Capture the cell that displays the provided text and extract its [X, Y] central coordinate. 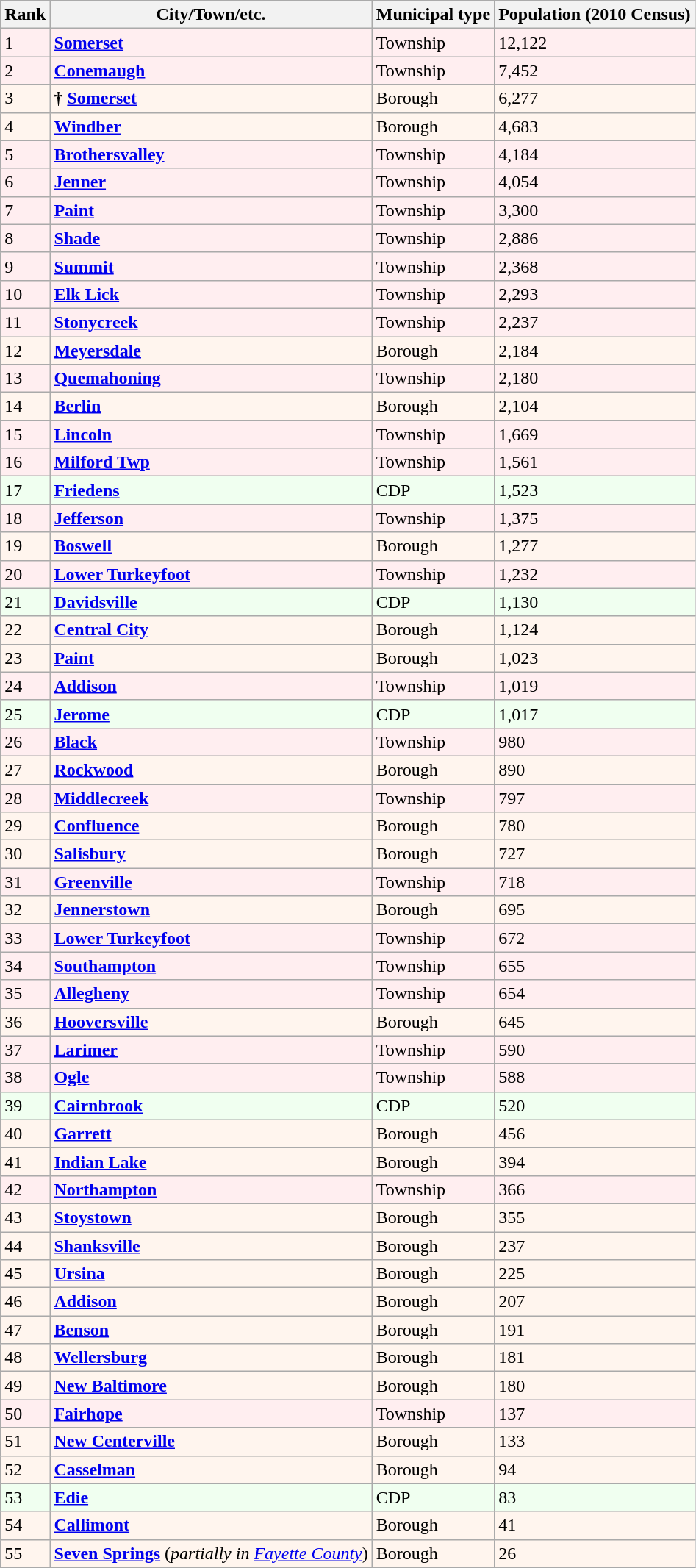
Salisbury [211, 854]
Friedens [211, 490]
Windber [211, 126]
10 [25, 294]
Central City [211, 630]
1,232 [595, 574]
1,375 [595, 518]
12 [25, 351]
36 [25, 1022]
Rockwood [211, 770]
33 [25, 938]
New Baltimore [211, 1386]
2 [25, 71]
2,104 [595, 407]
Garrett [211, 1134]
Benson [211, 1330]
1,277 [595, 546]
46 [25, 1302]
14 [25, 407]
2,237 [595, 322]
35 [25, 994]
Indian Lake [211, 1161]
16 [25, 462]
1,130 [595, 602]
Black [211, 742]
City/Town/etc. [211, 15]
180 [595, 1386]
Cairnbrook [211, 1106]
45 [25, 1274]
Confluence [211, 826]
Boswell [211, 546]
51 [25, 1442]
38 [25, 1078]
Berlin [211, 407]
Summit [211, 266]
780 [595, 826]
Stonycreek [211, 322]
191 [595, 1330]
47 [25, 1330]
237 [595, 1246]
Shade [211, 238]
355 [595, 1217]
1,561 [595, 462]
23 [25, 658]
9 [25, 266]
133 [595, 1442]
655 [595, 966]
15 [25, 434]
50 [25, 1414]
1,019 [595, 686]
53 [25, 1497]
2,180 [595, 379]
Allegheny [211, 994]
17 [25, 490]
42 [25, 1189]
718 [595, 882]
Casselman [211, 1469]
52 [25, 1469]
Middlecreek [211, 798]
7,452 [595, 71]
Stoystown [211, 1217]
2,293 [595, 294]
40 [25, 1134]
Wellersburg [211, 1358]
4 [25, 126]
Callimont [211, 1525]
4,054 [595, 182]
4,184 [595, 154]
588 [595, 1078]
Northampton [211, 1189]
1,523 [595, 490]
1 [25, 43]
21 [25, 602]
† Somerset [211, 99]
83 [595, 1497]
590 [595, 1050]
Jerome [211, 714]
Greenville [211, 882]
Somerset [211, 43]
39 [25, 1106]
43 [25, 1217]
1,124 [595, 630]
27 [25, 770]
29 [25, 826]
1,669 [595, 434]
6,277 [595, 99]
44 [25, 1246]
18 [25, 518]
645 [595, 1022]
Milford Twp [211, 462]
55 [25, 1553]
Brothersvalley [211, 154]
13 [25, 379]
Ogle [211, 1078]
394 [595, 1161]
48 [25, 1358]
34 [25, 966]
Meyersdale [211, 351]
2,886 [595, 238]
3,300 [595, 210]
22 [25, 630]
3 [25, 99]
31 [25, 882]
Edie [211, 1497]
4,683 [595, 126]
8 [25, 238]
New Centerville [211, 1442]
980 [595, 742]
7 [25, 210]
Seven Springs (partially in Fayette County) [211, 1553]
Population (2010 Census) [595, 15]
Davidsville [211, 602]
456 [595, 1134]
207 [595, 1302]
Quemahoning [211, 379]
Jennerstown [211, 910]
1,017 [595, 714]
30 [25, 854]
Shanksville [211, 1246]
11 [25, 322]
Larimer [211, 1050]
137 [595, 1414]
25 [25, 714]
Southampton [211, 966]
654 [595, 994]
797 [595, 798]
2,184 [595, 351]
Ursina [211, 1274]
28 [25, 798]
94 [595, 1469]
Jefferson [211, 518]
32 [25, 910]
520 [595, 1106]
1,023 [595, 658]
Lincoln [211, 434]
2,368 [595, 266]
672 [595, 938]
695 [595, 910]
6 [25, 182]
5 [25, 154]
Jenner [211, 182]
Elk Lick [211, 294]
225 [595, 1274]
Rank [25, 15]
49 [25, 1386]
19 [25, 546]
24 [25, 686]
181 [595, 1358]
890 [595, 770]
Hooversville [211, 1022]
54 [25, 1525]
12,122 [595, 43]
Fairhope [211, 1414]
366 [595, 1189]
Municipal type [433, 15]
20 [25, 574]
Conemaugh [211, 71]
37 [25, 1050]
727 [595, 854]
